Identify which cell holds the provided text, then report its (x, y) central coordinate. 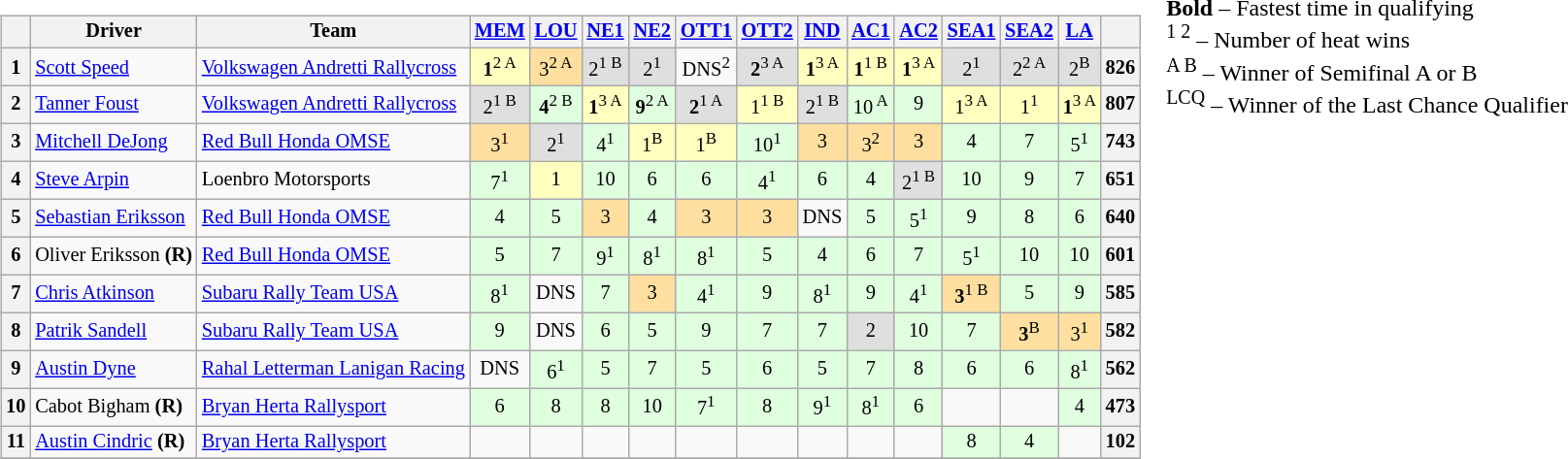
Driver (114, 32)
DNS2 (707, 66)
2B (1080, 66)
LA (1080, 32)
32 A (556, 66)
743 (1120, 142)
12 A (500, 66)
102 (1120, 443)
MEM (500, 32)
651 (1120, 180)
Team (334, 32)
NE1 (605, 32)
31 B (972, 293)
3B (1029, 332)
42 B (556, 105)
IND (822, 32)
640 (1120, 217)
OTT2 (767, 32)
Scott Speed (114, 66)
Steve Arpin (114, 180)
473 (1120, 408)
585 (1120, 293)
SEA2 (1029, 32)
Mitchell DeJong (114, 142)
21 A (707, 105)
AC2 (918, 32)
Rahal Letterman Lanigan Racing (334, 369)
Tanner Foust (114, 105)
10 A (870, 105)
LOU (556, 32)
92 A (652, 105)
Sebastian Eriksson (114, 217)
61 (556, 369)
NE2 (652, 32)
826 (1120, 66)
807 (1120, 105)
Chris Atkinson (114, 293)
562 (1120, 369)
Patrik Sandell (114, 332)
Oliver Eriksson (R) (114, 256)
582 (1120, 332)
101 (767, 142)
22 A (1029, 66)
Austin Cindric (R) (114, 443)
AC1 (870, 32)
601 (1120, 256)
32 (870, 142)
SEA1 (972, 32)
Austin Dyne (114, 369)
Cabot Bigham (R) (114, 408)
23 A (767, 66)
OTT1 (707, 32)
Loenbro Motorsports (334, 180)
